Output the (x, y) coordinate of the center of the cell containing the given text.  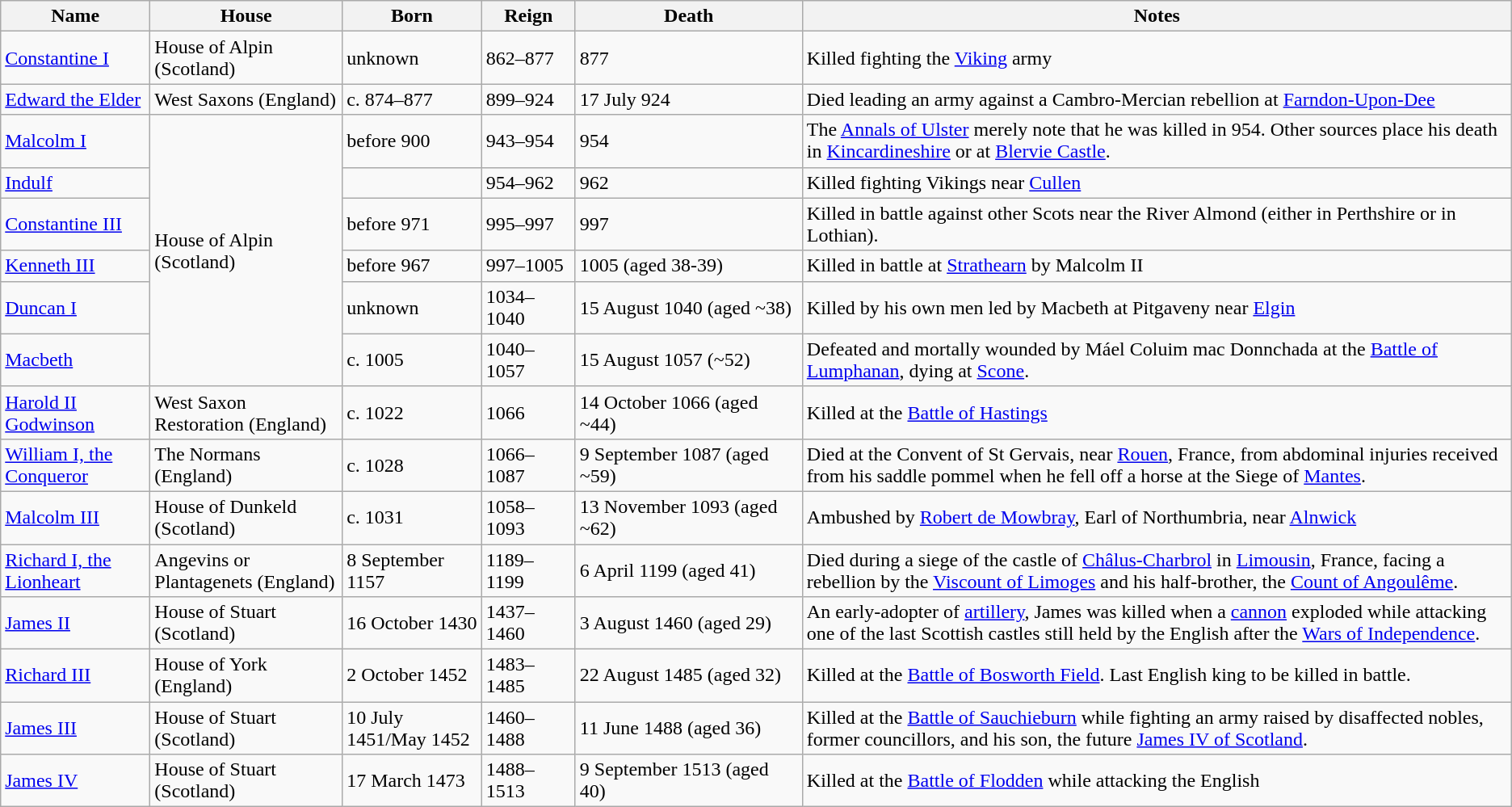
1005 (aged 38-39) (688, 266)
William I, the Conqueror (76, 465)
1460–1488 (528, 729)
14 October 1066 (aged ~44) (688, 412)
before 971 (412, 225)
before 900 (412, 141)
Killed at the Battle of Hastings (1157, 412)
10 July 1451/May 1452 (412, 729)
Born (412, 16)
22 August 1485 (aged 32) (688, 675)
Killed at the Battle of Bosworth Field. Last English king to be killed in battle. (1157, 675)
Malcolm I (76, 141)
Notes (1157, 16)
17 March 1473 (412, 780)
1040–1057 (528, 360)
954 (688, 141)
877 (688, 58)
Defeated and mortally wounded by Máel Coluim mac Donnchada at the Battle of Lumphanan, dying at Scone. (1157, 360)
Edward the Elder (76, 99)
Death (688, 16)
c. 1022 (412, 412)
16 October 1430 (412, 624)
West Saxons (England) (246, 99)
9 September 1513 (aged 40) (688, 780)
15 August 1057 (~52) (688, 360)
15 August 1040 (aged ~38) (688, 307)
The Annals of Ulster merely note that he was killed in 954. Other sources place his death in Kincardineshire or at Blervie Castle. (1157, 141)
13 November 1093 (aged ~62) (688, 517)
Constantine I (76, 58)
Constantine III (76, 225)
Kenneth III (76, 266)
Killed fighting Vikings near Cullen (1157, 183)
Duncan I (76, 307)
Killed in battle at Strathearn by Malcolm II (1157, 266)
962 (688, 183)
James III (76, 729)
862–877 (528, 58)
11 June 1488 (aged 36) (688, 729)
before 967 (412, 266)
9 September 1087 (aged ~59) (688, 465)
House of Dunkeld (Scotland) (246, 517)
1437–1460 (528, 624)
1189–1199 (528, 570)
1066–1087 (528, 465)
1034–1040 (528, 307)
House (246, 16)
West Saxon Restoration (England) (246, 412)
Angevins or Plantagenets (England) (246, 570)
c. 1028 (412, 465)
995–997 (528, 225)
Died leading an army against a Cambro-Mercian rebellion at Farndon-Upon-Dee (1157, 99)
17 July 924 (688, 99)
Richard I, the Lionheart (76, 570)
997 (688, 225)
3 August 1460 (aged 29) (688, 624)
1066 (528, 412)
Killed at the Battle of Flodden while attacking the English (1157, 780)
Reign (528, 16)
Harold II Godwinson (76, 412)
Killed fighting the Viking army (1157, 58)
954–962 (528, 183)
c. 1031 (412, 517)
Richard III (76, 675)
House of York (England) (246, 675)
James IV (76, 780)
James II (76, 624)
Name (76, 16)
1488–1513 (528, 780)
943–954 (528, 141)
2 October 1452 (412, 675)
c. 1005 (412, 360)
8 September 1157 (412, 570)
899–924 (528, 99)
The Normans (England) (246, 465)
Macbeth (76, 360)
Killed by his own men led by Macbeth at Pitgaveny near Elgin (1157, 307)
Ambushed by Robert de Mowbray, Earl of Northumbria, near Alnwick (1157, 517)
Indulf (76, 183)
997–1005 (528, 266)
c. 874–877 (412, 99)
Killed in battle against other Scots near the River Almond (either in Perthshire or in Lothian). (1157, 225)
Malcolm III (76, 517)
6 April 1199 (aged 41) (688, 570)
1483–1485 (528, 675)
1058–1093 (528, 517)
